Locate the cell with the specified text and output its [x, y] center coordinate. 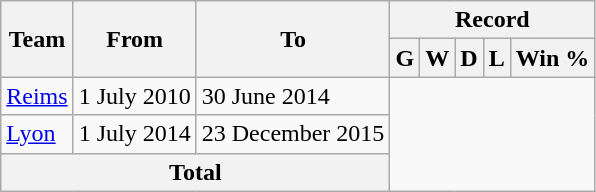
Lyon [37, 134]
W [438, 58]
1 July 2010 [134, 96]
Reims [37, 96]
30 June 2014 [293, 96]
23 December 2015 [293, 134]
To [293, 39]
Win % [552, 58]
Team [37, 39]
Record [492, 20]
Total [196, 172]
From [134, 39]
1 July 2014 [134, 134]
D [469, 58]
L [496, 58]
G [405, 58]
